Provide the [x, y] coordinate of the cell's center where the given text is located.  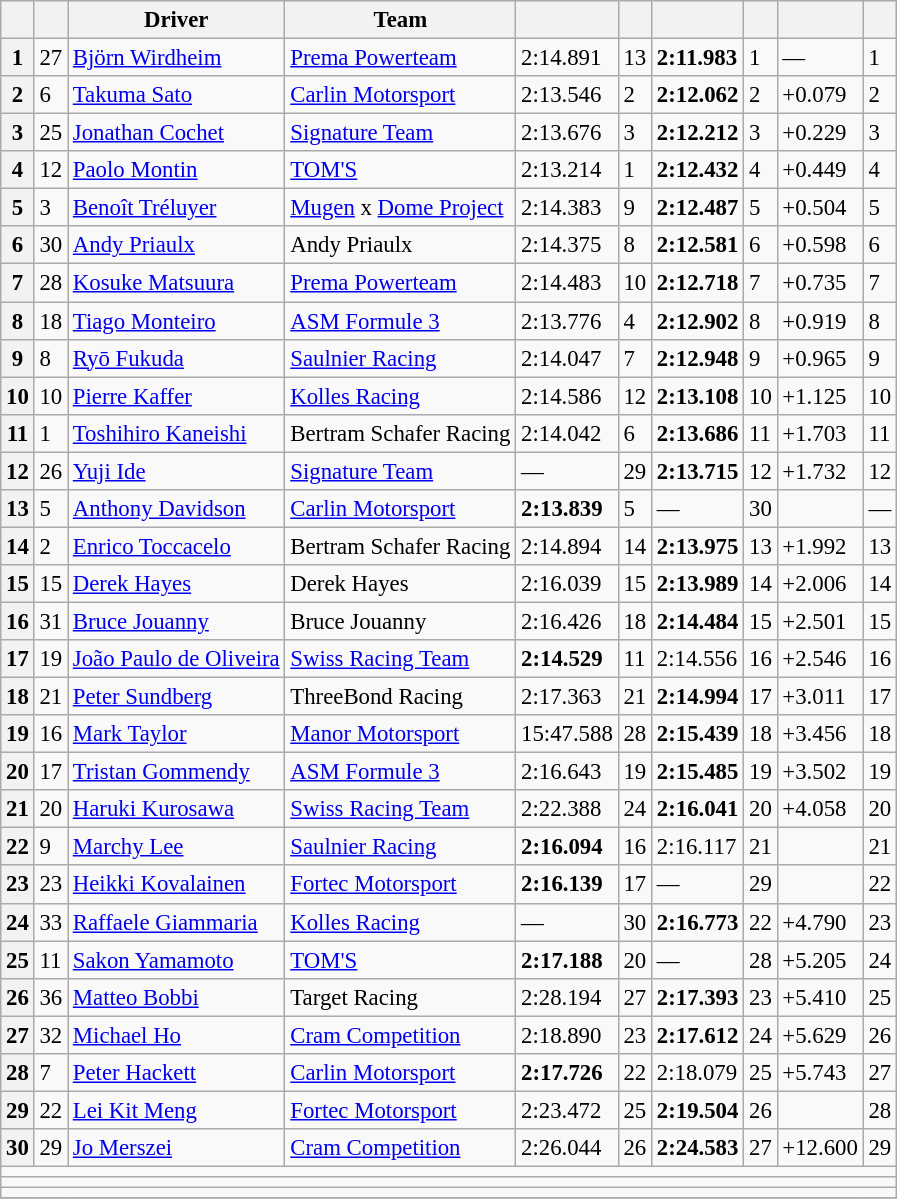
2:22.388 [567, 809]
João Paulo de Oliveira [176, 659]
Tiago Monteiro [176, 321]
Kosuke Matsuura [176, 283]
2:12.948 [697, 358]
Takuma Sato [176, 95]
2:14.484 [697, 621]
2:11.983 [697, 58]
2:12.432 [697, 170]
Peter Hackett [176, 1073]
+5.205 [820, 960]
2:13.839 [567, 509]
Raffaele Giammaria [176, 922]
2:28.194 [567, 997]
2:16.117 [697, 847]
Team [400, 20]
Enrico Toccacelo [176, 546]
2:14.375 [567, 245]
2:16.643 [567, 772]
+4.058 [820, 809]
+0.079 [820, 95]
ThreeBond Racing [400, 697]
2:14.994 [697, 697]
Ryō Fukuda [176, 358]
2:14.894 [567, 546]
Lei Kit Meng [176, 1110]
+0.229 [820, 133]
31 [50, 621]
2:15.439 [697, 734]
2:12.902 [697, 321]
+0.735 [820, 283]
2:14.042 [567, 433]
36 [50, 997]
Jo Merszei [176, 1148]
2:16.041 [697, 809]
2:13.108 [697, 396]
2:19.504 [697, 1110]
Benoît Tréluyer [176, 208]
2:13.676 [567, 133]
Target Racing [400, 997]
2:24.583 [697, 1148]
Paolo Montin [176, 170]
Björn Wirdheim [176, 58]
2:16.039 [567, 584]
2:14.556 [697, 659]
+12.600 [820, 1148]
+2.501 [820, 621]
Michael Ho [176, 1035]
+2.546 [820, 659]
+1.732 [820, 471]
+1.125 [820, 396]
+0.919 [820, 321]
2:18.890 [567, 1035]
Anthony Davidson [176, 509]
2:12.062 [697, 95]
Jonathan Cochet [176, 133]
2:14.383 [567, 208]
33 [50, 922]
+5.629 [820, 1035]
+2.006 [820, 584]
2:13.776 [567, 321]
2:13.989 [697, 584]
Toshihiro Kaneishi [176, 433]
2:16.773 [697, 922]
2:12.581 [697, 245]
Driver [176, 20]
Sakon Yamamoto [176, 960]
Manor Motorsport [400, 734]
+1.992 [820, 546]
2:17.612 [697, 1035]
Yuji Ide [176, 471]
2:13.975 [697, 546]
32 [50, 1035]
2:17.726 [567, 1073]
Heikki Kovalainen [176, 885]
2:26.044 [567, 1148]
2:13.686 [697, 433]
+5.410 [820, 997]
2:16.094 [567, 847]
2:17.363 [567, 697]
2:16.426 [567, 621]
Mark Taylor [176, 734]
2:13.715 [697, 471]
2:23.472 [567, 1110]
2:18.079 [697, 1073]
Matteo Bobbi [176, 997]
+3.502 [820, 772]
2:14.483 [567, 283]
2:14.891 [567, 58]
2:14.047 [567, 358]
2:16.139 [567, 885]
Mugen x Dome Project [400, 208]
2:14.586 [567, 396]
2:12.487 [697, 208]
+5.743 [820, 1073]
Peter Sundberg [176, 697]
+0.504 [820, 208]
15:47.588 [567, 734]
2:12.718 [697, 283]
+0.449 [820, 170]
2:13.214 [567, 170]
Pierre Kaffer [176, 396]
+4.790 [820, 922]
2:12.212 [697, 133]
2:15.485 [697, 772]
+0.965 [820, 358]
2:14.529 [567, 659]
+3.011 [820, 697]
+3.456 [820, 734]
Haruki Kurosawa [176, 809]
Tristan Gommendy [176, 772]
2:17.188 [567, 960]
2:13.546 [567, 95]
2:17.393 [697, 997]
+1.703 [820, 433]
+0.598 [820, 245]
Marchy Lee [176, 847]
